Identify which cell holds the provided text, then report its (X, Y) central coordinate. 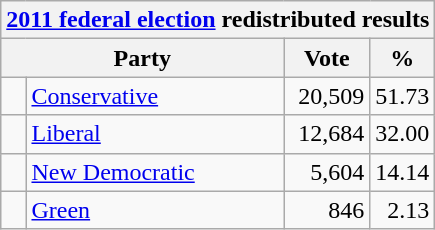
5,604 (327, 172)
Liberal (155, 134)
51.73 (402, 96)
32.00 (402, 134)
% (402, 58)
Conservative (155, 96)
2.13 (402, 210)
Party (142, 58)
12,684 (327, 134)
846 (327, 210)
20,509 (327, 96)
2011 federal election redistributed results (218, 20)
New Democratic (155, 172)
14.14 (402, 172)
Vote (327, 58)
Green (155, 210)
